Provide the [x, y] coordinate of the cell's center where the given text is located.  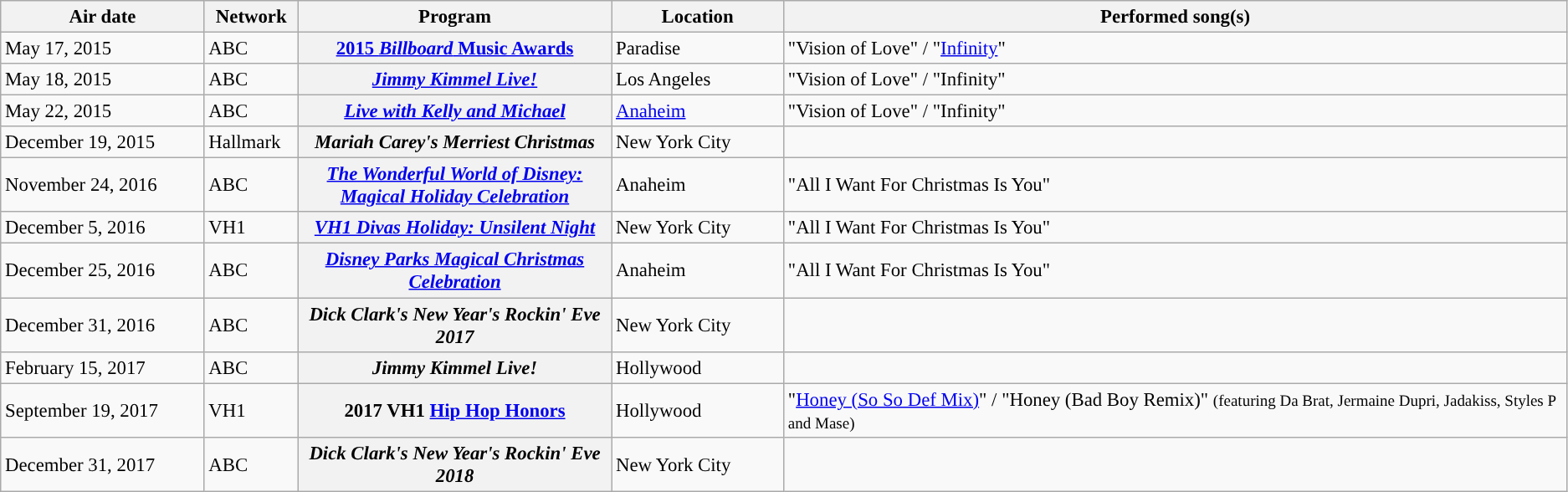
December 19, 2015 [102, 142]
VH1 Divas Holiday: Unsilent Night [454, 228]
Live with Kelly and Michael [454, 111]
Hallmark [251, 142]
Dick Clark's New Year's Rockin' Eve 2018 [454, 464]
Los Angeles [698, 79]
Disney Parks Magical Christmas Celebration [454, 271]
Air date [102, 17]
Location [698, 17]
"Honey (So So Def Mix)" / "Honey (Bad Boy Remix)" (featuring Da Brat, Jermaine Dupri, Jadakiss, Styles P and Mase) [1176, 410]
Performed song(s) [1176, 17]
The Wonderful World of Disney: Magical Holiday Celebration [454, 186]
Paradise [698, 49]
May 22, 2015 [102, 111]
Mariah Carey's Merriest Christmas [454, 142]
December 31, 2017 [102, 464]
May 17, 2015 [102, 49]
September 19, 2017 [102, 410]
Dick Clark's New Year's Rockin' Eve 2017 [454, 325]
December 25, 2016 [102, 271]
December 5, 2016 [102, 228]
December 31, 2016 [102, 325]
Network [251, 17]
Program [454, 17]
2017 VH1 Hip Hop Honors [454, 410]
May 18, 2015 [102, 79]
February 15, 2017 [102, 367]
November 24, 2016 [102, 186]
2015 Billboard Music Awards [454, 49]
